Identify which cell holds the provided text, then report its [x, y] central coordinate. 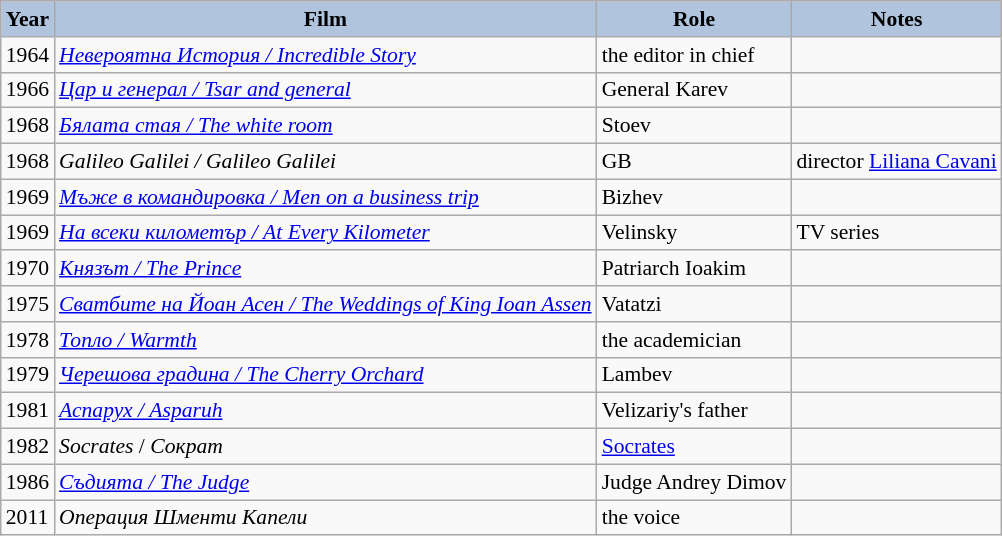
director Liliana Cavani [896, 162]
1966 [28, 90]
Patriarch Ioakim [694, 269]
1982 [28, 447]
Velinsky [694, 233]
the voice [694, 518]
1986 [28, 482]
Операция Шменти Капели [326, 518]
Князът / The Prince [326, 269]
На всеки километър / At Every Kilometer [326, 233]
Топло / Warmth [326, 340]
1975 [28, 304]
Аспарух / Asparuh [326, 411]
1978 [28, 340]
Съдията / The Judge [326, 482]
the academician [694, 340]
1964 [28, 55]
Galileo Galilei / Galileo Galilei [326, 162]
2011 [28, 518]
Film [326, 19]
Lambev [694, 375]
Бялата стая / The white room [326, 126]
Цар и генерал / Tsar and general [326, 90]
Year [28, 19]
Vatatzi [694, 304]
Сватбите на Йоан Асен / The Weddings of King Ioan Assen [326, 304]
1970 [28, 269]
General Karev [694, 90]
Socrates [694, 447]
GB [694, 162]
Stoev [694, 126]
Judge Andrey Dimov [694, 482]
the editor in chief [694, 55]
Мъже в командировка / Men on a business trip [326, 197]
1979 [28, 375]
Velizariy's father [694, 411]
TV series [896, 233]
Socrates / Сократ [326, 447]
Bizhev [694, 197]
1981 [28, 411]
Невероятна История / Incredible Story [326, 55]
Черешова градина / The Cherry Orchard [326, 375]
Role [694, 19]
Notes [896, 19]
